Search for the cell housing the specified text and yield its [X, Y] center coordinate. 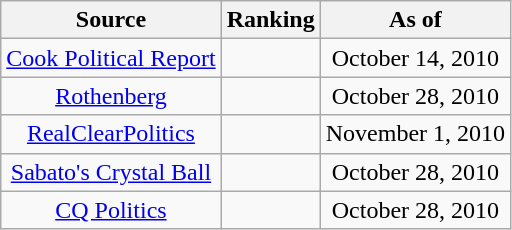
November 1, 2010 [415, 134]
CQ Politics [111, 210]
Rothenberg [111, 96]
Sabato's Crystal Ball [111, 172]
As of [415, 20]
Cook Political Report [111, 58]
RealClearPolitics [111, 134]
Ranking [270, 20]
Source [111, 20]
October 14, 2010 [415, 58]
